Capture the cell that displays the provided text and extract its [x, y] central coordinate. 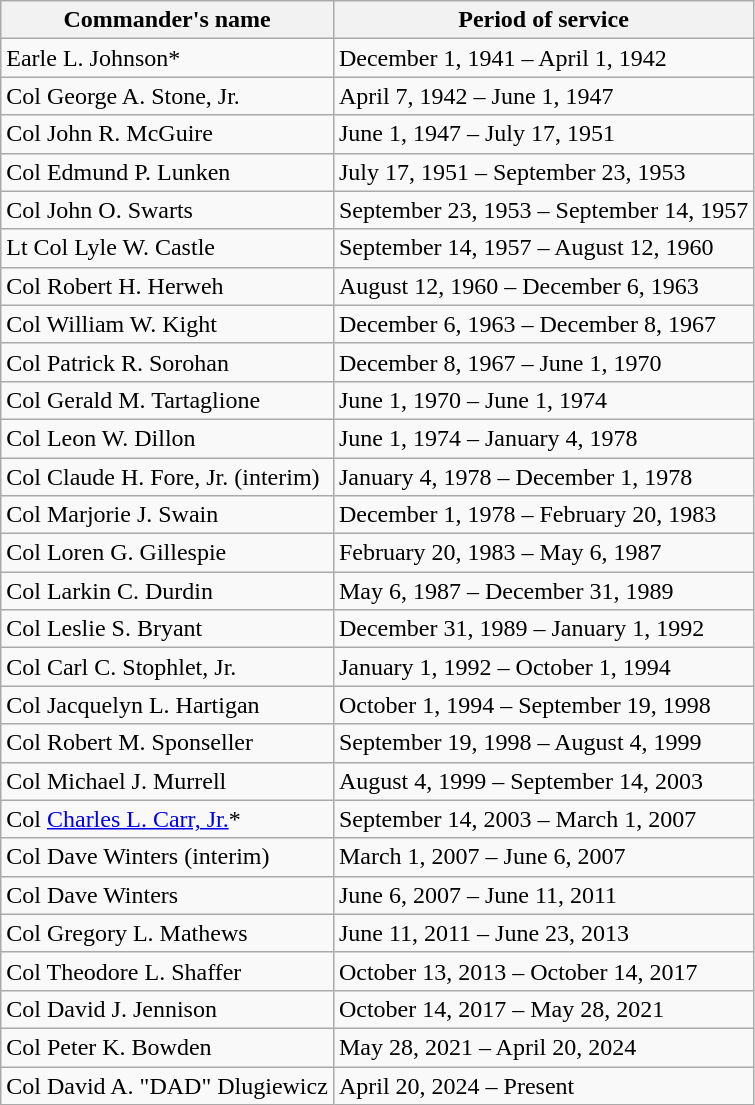
October 1, 1994 – September 19, 1998 [543, 705]
May 28, 2021 – April 20, 2024 [543, 1047]
Col Jacquelyn L. Hartigan [168, 705]
June 11, 2011 – June 23, 2013 [543, 933]
Col Loren G. Gillespie [168, 553]
Col Larkin C. Durdin [168, 591]
September 23, 1953 – September 14, 1957 [543, 210]
April 7, 1942 – June 1, 1947 [543, 96]
Col John O. Swarts [168, 210]
Col Michael J. Murrell [168, 781]
December 31, 1989 – January 1, 1992 [543, 629]
Col Robert H. Herweh [168, 286]
Col Gregory L. Mathews [168, 933]
March 1, 2007 – June 6, 2007 [543, 857]
Col David A. "DAD" Dlugiewicz [168, 1085]
December 1, 1978 – February 20, 1983 [543, 515]
September 14, 2003 – March 1, 2007 [543, 819]
August 12, 1960 – December 6, 1963 [543, 286]
Lt Col Lyle W. Castle [168, 248]
May 6, 1987 – December 31, 1989 [543, 591]
December 1, 1941 – April 1, 1942 [543, 58]
Col Leon W. Dillon [168, 438]
Col Peter K. Bowden [168, 1047]
Col Patrick R. Sorohan [168, 362]
Col Theodore L. Shaffer [168, 971]
January 1, 1992 – October 1, 1994 [543, 667]
Col Dave Winters [168, 895]
September 19, 1998 – August 4, 1999 [543, 743]
Col William W. Kight [168, 324]
Col Claude H. Fore, Jr. (interim) [168, 477]
Col Edmund P. Lunken [168, 172]
Col Marjorie J. Swain [168, 515]
Col John R. McGuire [168, 134]
Col George A. Stone, Jr. [168, 96]
Col Gerald M. Tartaglione [168, 400]
Col Dave Winters (interim) [168, 857]
June 1, 1974 – January 4, 1978 [543, 438]
February 20, 1983 – May 6, 1987 [543, 553]
December 8, 1967 – June 1, 1970 [543, 362]
Commander's name [168, 20]
August 4, 1999 – September 14, 2003 [543, 781]
Period of service [543, 20]
January 4, 1978 – December 1, 1978 [543, 477]
October 13, 2013 – October 14, 2017 [543, 971]
July 17, 1951 – September 23, 1953 [543, 172]
Col Leslie S. Bryant [168, 629]
September 14, 1957 – August 12, 1960 [543, 248]
June 1, 1970 – June 1, 1974 [543, 400]
Col Charles L. Carr, Jr.* [168, 819]
December 6, 1963 – December 8, 1967 [543, 324]
Earle L. Johnson* [168, 58]
Col Robert M. Sponseller [168, 743]
Col David J. Jennison [168, 1009]
June 6, 2007 – June 11, 2011 [543, 895]
Col Carl C. Stophlet, Jr. [168, 667]
June 1, 1947 – July 17, 1951 [543, 134]
October 14, 2017 – May 28, 2021 [543, 1009]
April 20, 2024 – Present [543, 1085]
